Return [X, Y] of the center of cell containing provided text 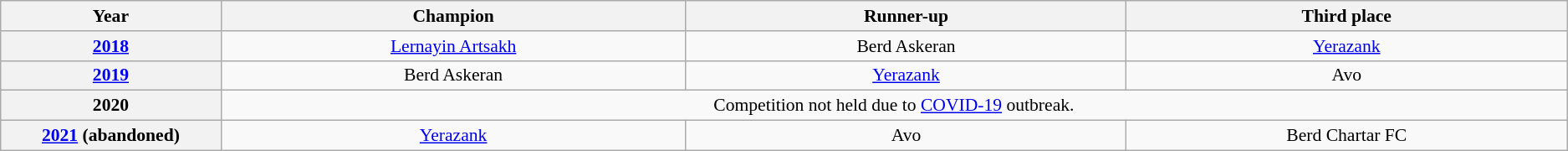
2018 [110, 46]
Third place [1346, 16]
2019 [110, 75]
Champion [453, 16]
Competition not held due to COVID-19 outbreak. [894, 106]
Runner-up [907, 16]
2021 (abandoned) [110, 136]
Berd Chartar FC [1346, 136]
Year [110, 16]
2020 [110, 106]
Lernayin Artsakh [453, 46]
